From the cell containing the given text, extract its center point as [X, Y] coordinate. 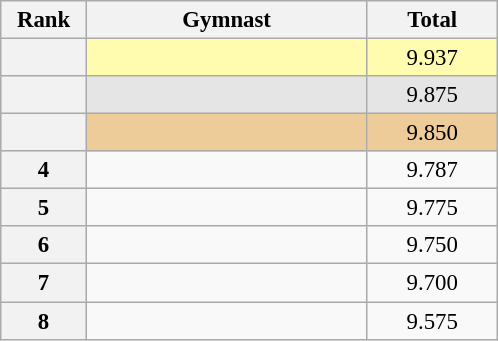
Gymnast [226, 20]
Total [432, 20]
9.850 [432, 133]
Rank [44, 20]
9.750 [432, 245]
8 [44, 321]
9.937 [432, 58]
9.775 [432, 208]
6 [44, 245]
9.575 [432, 321]
5 [44, 208]
9.875 [432, 95]
9.700 [432, 283]
4 [44, 170]
9.787 [432, 170]
7 [44, 283]
